Find where the given text appears and provide that cell's center as (x, y) coordinate. 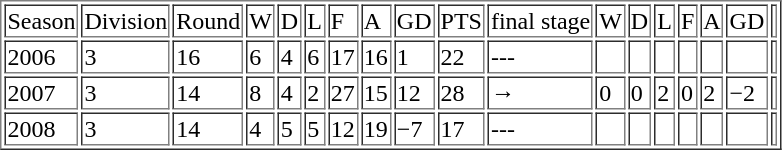
Season (41, 20)
Round (208, 20)
19 (376, 128)
2006 (41, 56)
2007 (41, 92)
−2 (748, 92)
15 (376, 92)
28 (462, 92)
22 (462, 56)
−7 (414, 128)
2008 (41, 128)
PTS (462, 20)
final stage (540, 20)
8 (260, 92)
1 (414, 56)
→ (540, 92)
Division (126, 20)
27 (343, 92)
